Return the (x, y) coordinate for the center point of the cell that contains the specified text.  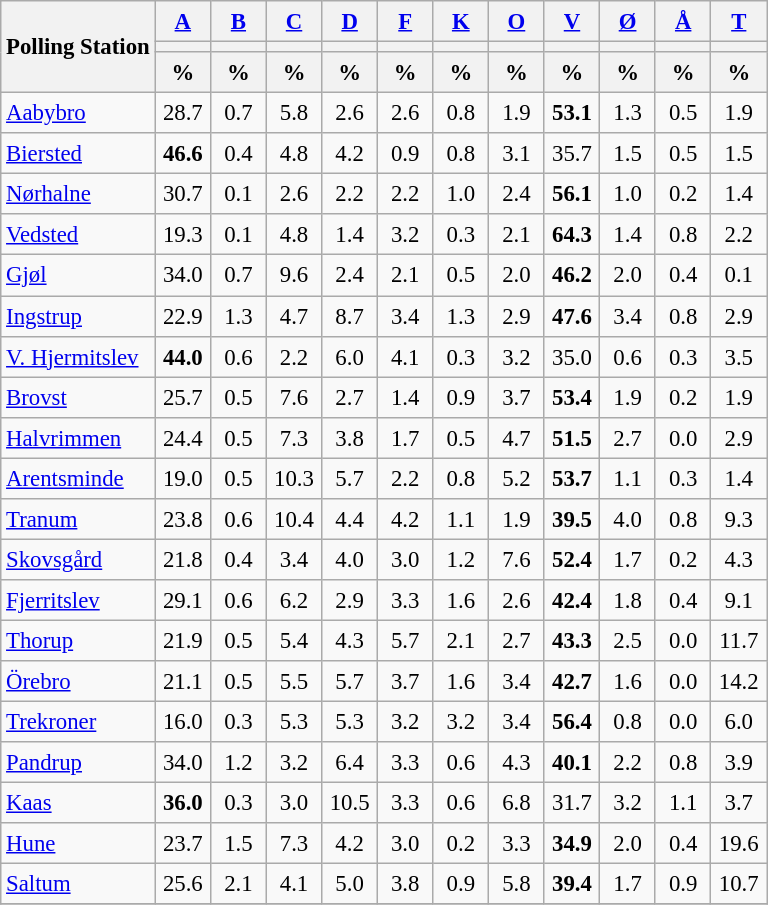
23.7 (183, 844)
9.1 (739, 600)
35.7 (572, 154)
53.1 (572, 114)
56.4 (572, 722)
56.1 (572, 194)
42.7 (572, 682)
42.4 (572, 600)
3.5 (739, 356)
6.8 (517, 804)
40.1 (572, 762)
9.6 (294, 276)
Halvrimmen (78, 438)
Saltum (78, 884)
Thorup (78, 640)
6.4 (350, 762)
44.0 (183, 356)
51.5 (572, 438)
Aabybro (78, 114)
25.7 (183, 398)
10.3 (294, 478)
Pandrup (78, 762)
10.5 (350, 804)
6.2 (294, 600)
Å (683, 22)
47.6 (572, 316)
19.0 (183, 478)
2.5 (628, 640)
46.6 (183, 154)
30.7 (183, 194)
11.7 (739, 640)
19.6 (739, 844)
52.4 (572, 560)
3.9 (739, 762)
Fjerritslev (78, 600)
Hune (78, 844)
35.0 (572, 356)
C (294, 22)
Tranum (78, 520)
Polling Station (78, 47)
Ø (628, 22)
Kaas (78, 804)
28.7 (183, 114)
O (517, 22)
Örebro (78, 682)
B (239, 22)
5.5 (294, 682)
Skovsgård (78, 560)
24.4 (183, 438)
3.1 (517, 154)
Trekroner (78, 722)
34.9 (572, 844)
39.4 (572, 884)
V (572, 22)
T (739, 22)
31.7 (572, 804)
Ingstrup (78, 316)
21.9 (183, 640)
5.4 (294, 640)
53.7 (572, 478)
21.1 (183, 682)
5.2 (517, 478)
53.4 (572, 398)
23.8 (183, 520)
Nørhalne (78, 194)
25.6 (183, 884)
8.7 (350, 316)
10.4 (294, 520)
K (461, 22)
Arentsminde (78, 478)
Gjøl (78, 276)
1.8 (628, 600)
43.3 (572, 640)
29.1 (183, 600)
10.7 (739, 884)
16.0 (183, 722)
21.8 (183, 560)
F (405, 22)
4.4 (350, 520)
36.0 (183, 804)
Brovst (78, 398)
V. Hjermitslev (78, 356)
Vedsted (78, 234)
D (350, 22)
A (183, 22)
14.2 (739, 682)
39.5 (572, 520)
19.3 (183, 234)
9.3 (739, 520)
5.0 (350, 884)
22.9 (183, 316)
Biersted (78, 154)
46.2 (572, 276)
64.3 (572, 234)
